Extract the [x, y] coordinate from the center of the cell holding the provided text.  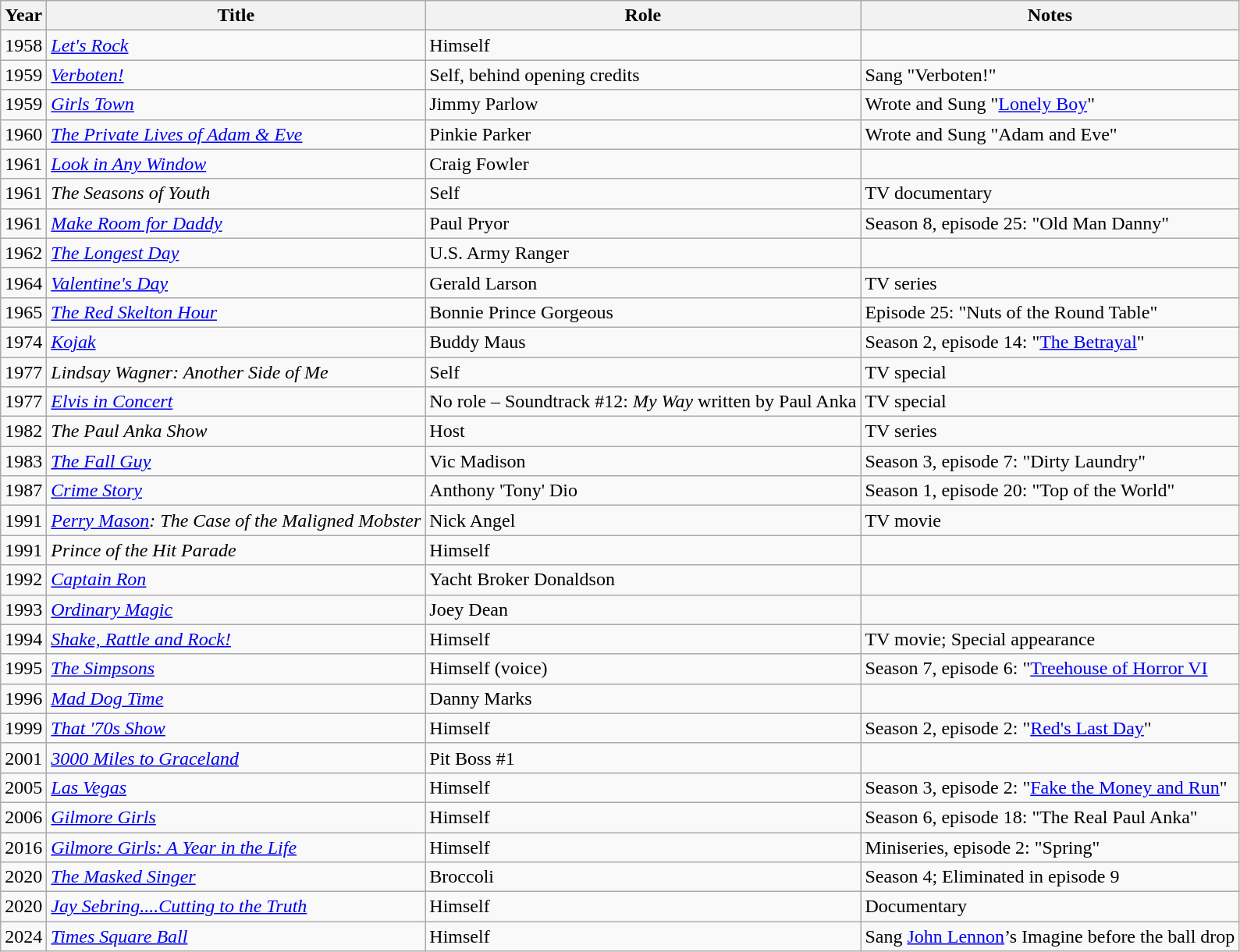
Sang John Lennon’s Imagine before the ball drop [1050, 936]
1992 [23, 580]
Girls Town [236, 105]
2001 [23, 758]
Buddy Maus [643, 342]
1964 [23, 282]
The Paul Anka Show [236, 432]
TV movie [1050, 520]
Gilmore Girls: A Year in the Life [236, 847]
Year [23, 16]
Perry Mason: The Case of the Maligned Mobster [236, 520]
Paul Pryor [643, 223]
1962 [23, 253]
No role – Soundtrack #12: My Way written by Paul Anka [643, 402]
1999 [23, 728]
Season 6, episode 18: "The Real Paul Anka" [1050, 817]
Lindsay Wagner: Another Side of Me [236, 372]
The Simpsons [236, 669]
1994 [23, 639]
Craig Fowler [643, 164]
Gerald Larson [643, 282]
1974 [23, 342]
Himself (voice) [643, 669]
Gilmore Girls [236, 817]
Crime Story [236, 491]
Yacht Broker Donaldson [643, 580]
Miniseries, episode 2: "Spring" [1050, 847]
Prince of the Hit Parade [236, 550]
The Fall Guy [236, 461]
The Masked Singer [236, 877]
Season 1, episode 20: "Top of the World" [1050, 491]
3000 Miles to Graceland [236, 758]
Verboten! [236, 75]
1996 [23, 698]
Season 3, episode 7: "Dirty Laundry" [1050, 461]
Danny Marks [643, 698]
2006 [23, 817]
Anthony 'Tony' Dio [643, 491]
Bonnie Prince Gorgeous [643, 312]
Las Vegas [236, 787]
The Private Lives of Adam & Eve [236, 134]
1993 [23, 609]
Pit Boss #1 [643, 758]
Title [236, 16]
Captain Ron [236, 580]
TV documentary [1050, 194]
2016 [23, 847]
Times Square Ball [236, 936]
TV movie; Special appearance [1050, 639]
Jay Sebring....Cutting to the Truth [236, 907]
Season 7, episode 6: "Treehouse of Horror VI [1050, 669]
1965 [23, 312]
Wrote and Sung "Lonely Boy" [1050, 105]
2005 [23, 787]
1960 [23, 134]
Role [643, 16]
Nick Angel [643, 520]
That '70s Show [236, 728]
1958 [23, 45]
The Seasons of Youth [236, 194]
The Longest Day [236, 253]
Season 3, episode 2: "Fake the Money and Run" [1050, 787]
Wrote and Sung "Adam and Eve" [1050, 134]
Pinkie Parker [643, 134]
Ordinary Magic [236, 609]
1982 [23, 432]
2024 [23, 936]
Host [643, 432]
Joey Dean [643, 609]
Season 2, episode 2: "Red's Last Day" [1050, 728]
Episode 25: "Nuts of the Round Table" [1050, 312]
Jimmy Parlow [643, 105]
Season 8, episode 25: "Old Man Danny" [1050, 223]
Let's Rock [236, 45]
U.S. Army Ranger [643, 253]
Sang "Verboten!" [1050, 75]
Notes [1050, 16]
1987 [23, 491]
Documentary [1050, 907]
1983 [23, 461]
Look in Any Window [236, 164]
Kojak [236, 342]
Self, behind opening credits [643, 75]
Valentine's Day [236, 282]
Broccoli [643, 877]
Make Room for Daddy [236, 223]
1995 [23, 669]
Mad Dog Time [236, 698]
Elvis in Concert [236, 402]
Season 4; Eliminated in episode 9 [1050, 877]
The Red Skelton Hour [236, 312]
Season 2, episode 14: "The Betrayal" [1050, 342]
Vic Madison [643, 461]
Shake, Rattle and Rock! [236, 639]
